Pinpoint the cell where the given text exists, returning its [X, Y] midpoint coordinate. 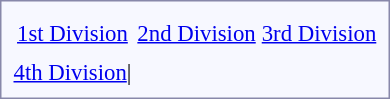
4th Division| [72, 72]
2nd Division [196, 33]
3rd Division [319, 33]
1st Division [72, 33]
